Output the [X, Y] coordinate of the center of the cell containing the given text.  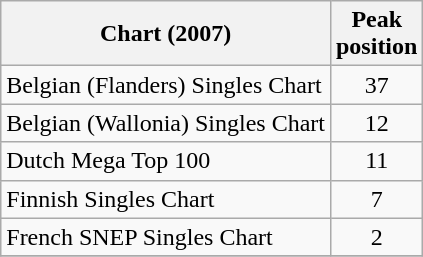
Dutch Mega Top 100 [166, 161]
11 [376, 161]
Chart (2007) [166, 34]
37 [376, 85]
French SNEP Singles Chart [166, 237]
7 [376, 199]
Peakposition [376, 34]
Belgian (Wallonia) Singles Chart [166, 123]
2 [376, 237]
Belgian (Flanders) Singles Chart [166, 85]
12 [376, 123]
Finnish Singles Chart [166, 199]
